Locate the cell with the specified text and output its (x, y) center coordinate. 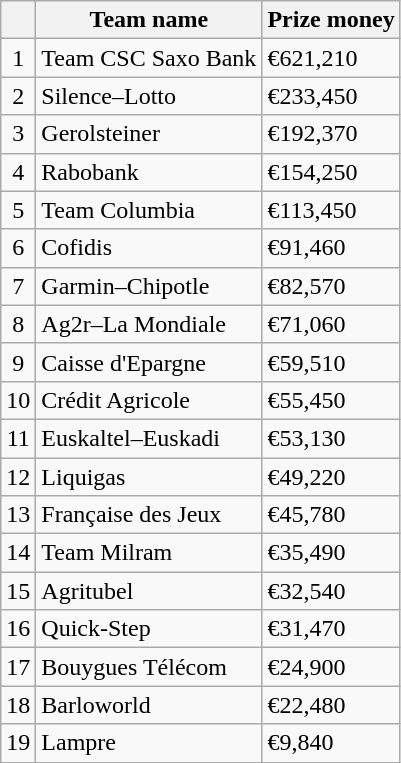
€35,490 (331, 553)
€45,780 (331, 515)
6 (18, 248)
€53,130 (331, 438)
15 (18, 591)
€22,480 (331, 705)
Silence–Lotto (149, 96)
Gerolsteiner (149, 134)
1 (18, 58)
Team name (149, 20)
€31,470 (331, 629)
€154,250 (331, 172)
Cofidis (149, 248)
18 (18, 705)
7 (18, 286)
€24,900 (331, 667)
13 (18, 515)
Rabobank (149, 172)
€55,450 (331, 400)
12 (18, 477)
€9,840 (331, 743)
Team Milram (149, 553)
€71,060 (331, 324)
€82,570 (331, 286)
€91,460 (331, 248)
€59,510 (331, 362)
Française des Jeux (149, 515)
Prize money (331, 20)
2 (18, 96)
9 (18, 362)
Garmin–Chipotle (149, 286)
€49,220 (331, 477)
8 (18, 324)
€621,210 (331, 58)
Liquigas (149, 477)
Euskaltel–Euskadi (149, 438)
10 (18, 400)
Caisse d'Epargne (149, 362)
5 (18, 210)
Barloworld (149, 705)
Bouygues Télécom (149, 667)
Team Columbia (149, 210)
19 (18, 743)
€233,450 (331, 96)
11 (18, 438)
Lampre (149, 743)
4 (18, 172)
14 (18, 553)
16 (18, 629)
€32,540 (331, 591)
Crédit Agricole (149, 400)
Team CSC Saxo Bank (149, 58)
17 (18, 667)
3 (18, 134)
€113,450 (331, 210)
Agritubel (149, 591)
Quick-Step (149, 629)
€192,370 (331, 134)
Ag2r–La Mondiale (149, 324)
